Output the [X, Y] coordinate of the center of the cell containing the given text.  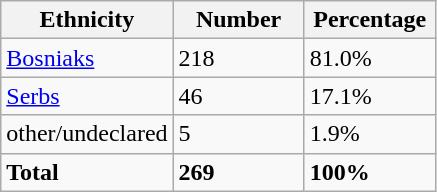
Ethnicity [87, 20]
81.0% [370, 58]
Number [238, 20]
Serbs [87, 96]
100% [370, 172]
269 [238, 172]
218 [238, 58]
17.1% [370, 96]
other/undeclared [87, 134]
1.9% [370, 134]
5 [238, 134]
Total [87, 172]
46 [238, 96]
Percentage [370, 20]
Bosniaks [87, 58]
